Find where the given text appears and provide that cell's center as (X, Y) coordinate. 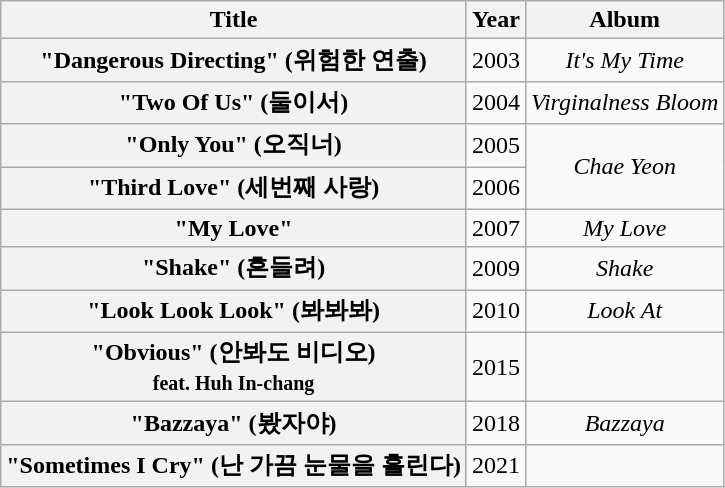
Shake (624, 268)
"Shake" (흔들려) (234, 268)
Album (624, 20)
2015 (496, 367)
2003 (496, 60)
"Third Love" (세번째 사랑) (234, 188)
2007 (496, 228)
"Look Look Look" (봐봐봐) (234, 312)
2018 (496, 424)
2010 (496, 312)
Year (496, 20)
"Dangerous Directing" (위험한 연출) (234, 60)
My Love (624, 228)
2005 (496, 146)
"Sometimes I Cry" (난 가끔 눈물을 흘린다) (234, 466)
"Two Of Us" (둘이서) (234, 102)
2009 (496, 268)
"Only You" (오직너) (234, 146)
It's My Time (624, 60)
"My Love" (234, 228)
Chae Yeon (624, 166)
2021 (496, 466)
Virginalness Bloom (624, 102)
Bazzaya (624, 424)
Title (234, 20)
2006 (496, 188)
"Obvious" (안봐도 비디오)feat. Huh In-chang (234, 367)
"Bazzaya" (봤자야) (234, 424)
Look At (624, 312)
2004 (496, 102)
